Return (X, Y) of the center of cell containing provided text 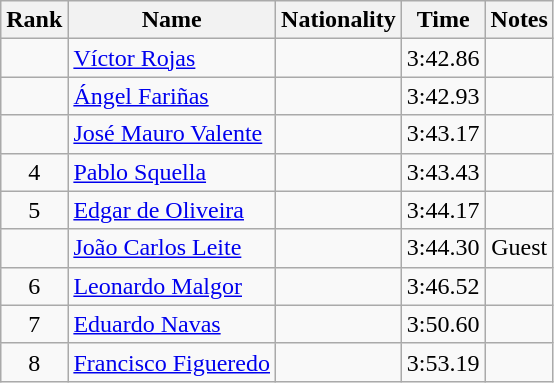
3:44.30 (443, 248)
Francisco Figueredo (172, 362)
3:53.19 (443, 362)
Rank (34, 20)
5 (34, 210)
6 (34, 286)
Leonardo Malgor (172, 286)
3:44.17 (443, 210)
João Carlos Leite (172, 248)
Edgar de Oliveira (172, 210)
3:42.86 (443, 58)
4 (34, 172)
Pablo Squella (172, 172)
3:46.52 (443, 286)
Víctor Rojas (172, 58)
Name (172, 20)
Eduardo Navas (172, 324)
Ángel Fariñas (172, 96)
3:50.60 (443, 324)
3:43.17 (443, 134)
Guest (519, 248)
Time (443, 20)
7 (34, 324)
Notes (519, 20)
8 (34, 362)
3:43.43 (443, 172)
Nationality (339, 20)
3:42.93 (443, 96)
José Mauro Valente (172, 134)
